Provide the (x, y) coordinate of the cell's center where the given text is located.  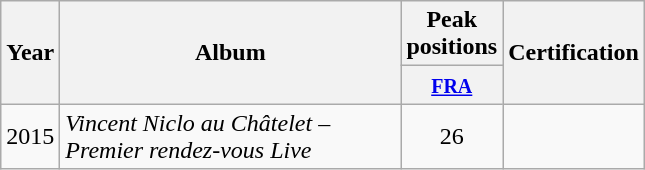
Album (230, 52)
2015 (30, 136)
Peak positions (452, 34)
Year (30, 52)
26 (452, 136)
Certification (574, 52)
FRA (452, 85)
Vincent Niclo au Châtelet – Premier rendez-vous Live (230, 136)
